For the text-containing cell, return its midpoint in [x, y] coordinate format. 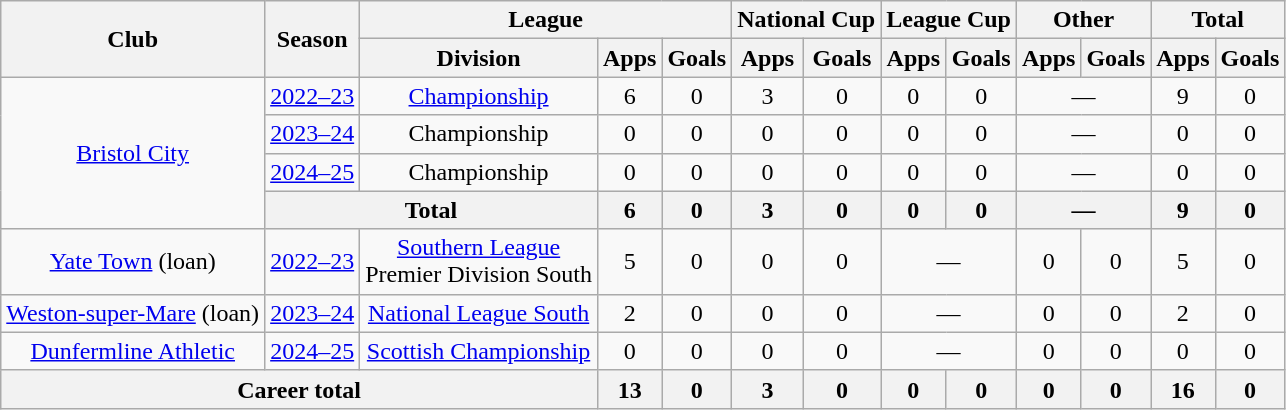
Dunfermline Athletic [133, 351]
16 [1183, 389]
Bristol City [133, 153]
National League South [479, 313]
League Cup [949, 20]
Southern LeaguePremier Division South [479, 262]
Scottish Championship [479, 351]
Yate Town (loan) [133, 262]
Career total [300, 389]
Division [479, 58]
Weston-super-Mare (loan) [133, 313]
Other [1083, 20]
Club [133, 39]
Season [312, 39]
League [546, 20]
National Cup [806, 20]
13 [629, 389]
